Return [x, y] of the center of cell containing provided text 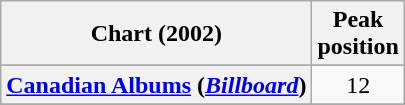
Chart (2002) [156, 34]
12 [358, 85]
Peakposition [358, 34]
Canadian Albums (Billboard) [156, 85]
